Find where the given text appears and provide that cell's center as [x, y] coordinate. 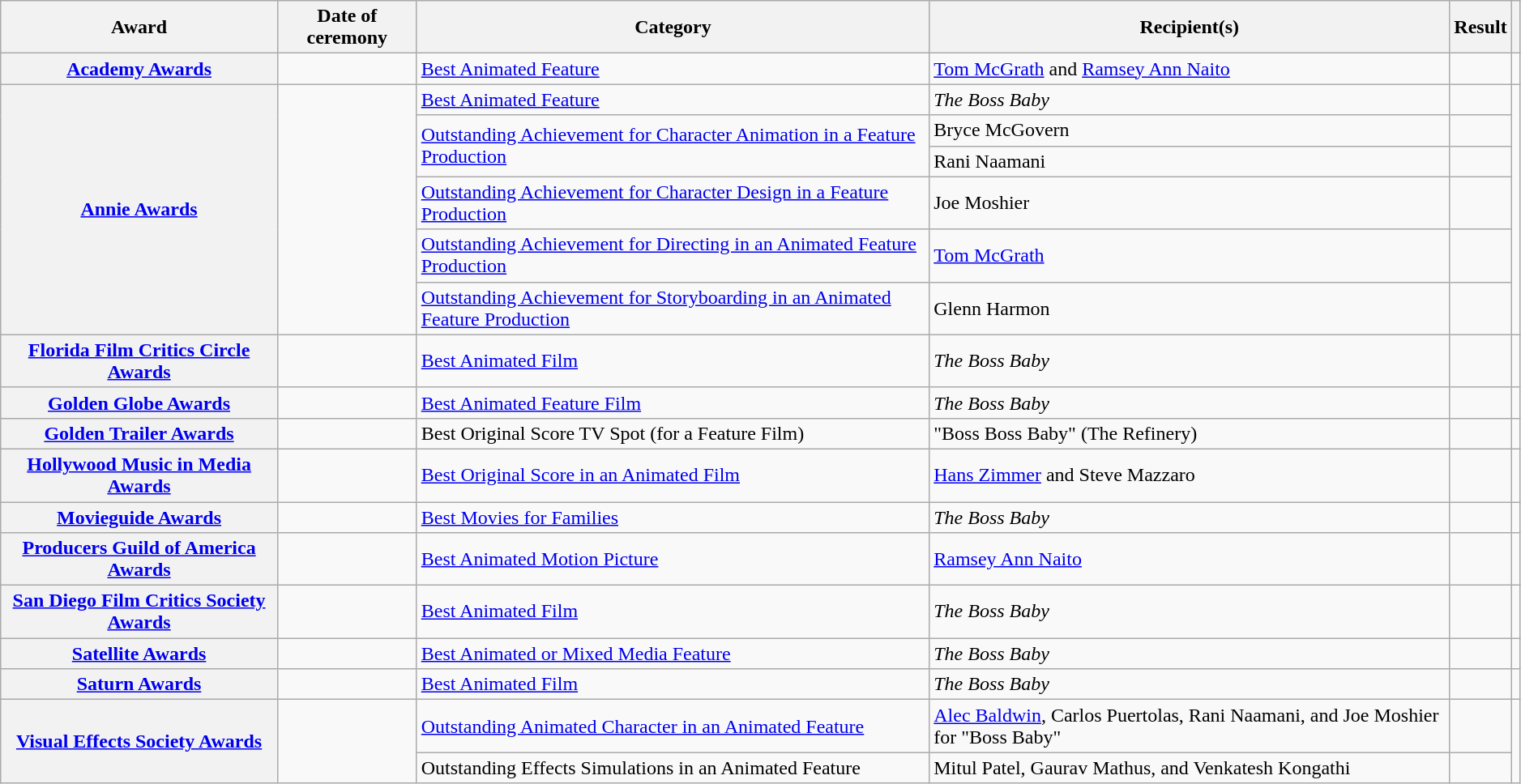
Satellite Awards [139, 654]
Result [1480, 28]
Best Movies for Families [673, 518]
Tom McGrath [1190, 256]
Golden Trailer Awards [139, 433]
Rani Naamani [1190, 161]
Producers Guild of America Awards [139, 559]
Academy Awards [139, 69]
Hans Zimmer and Steve Mazzaro [1190, 475]
Ramsey Ann Naito [1190, 559]
Glenn Harmon [1190, 308]
Alec Baldwin, Carlos Puertolas, Rani Naamani, and Joe Moshier for "Boss Baby" [1190, 726]
Golden Globe Awards [139, 403]
Recipient(s) [1190, 28]
Best Original Score in an Animated Film [673, 475]
Outstanding Achievement for Character Animation in a Feature Production [673, 146]
San Diego Film Critics Society Awards [139, 612]
Mitul Patel, Gaurav Mathus, and Venkatesh Kongathi [1190, 768]
Date of ceremony [347, 28]
Florida Film Critics Circle Awards [139, 361]
Best Animated Feature Film [673, 403]
Category [673, 28]
Visual Effects Society Awards [139, 742]
Outstanding Achievement for Directing in an Animated Feature Production [673, 256]
Best Original Score TV Spot (for a Feature Film) [673, 433]
Saturn Awards [139, 684]
Movieguide Awards [139, 518]
Outstanding Animated Character in an Animated Feature [673, 726]
Annie Awards [139, 209]
Outstanding Achievement for Character Design in a Feature Production [673, 202]
Joe Moshier [1190, 202]
Bryce McGovern [1190, 130]
Award [139, 28]
Best Animated Motion Picture [673, 559]
"Boss Boss Baby" (The Refinery) [1190, 433]
Outstanding Achievement for Storyboarding in an Animated Feature Production [673, 308]
Best Animated or Mixed Media Feature [673, 654]
Hollywood Music in Media Awards [139, 475]
Tom McGrath and Ramsey Ann Naito [1190, 69]
Outstanding Effects Simulations in an Animated Feature [673, 768]
